Pinpoint the cell where the given text exists, returning its [X, Y] midpoint coordinate. 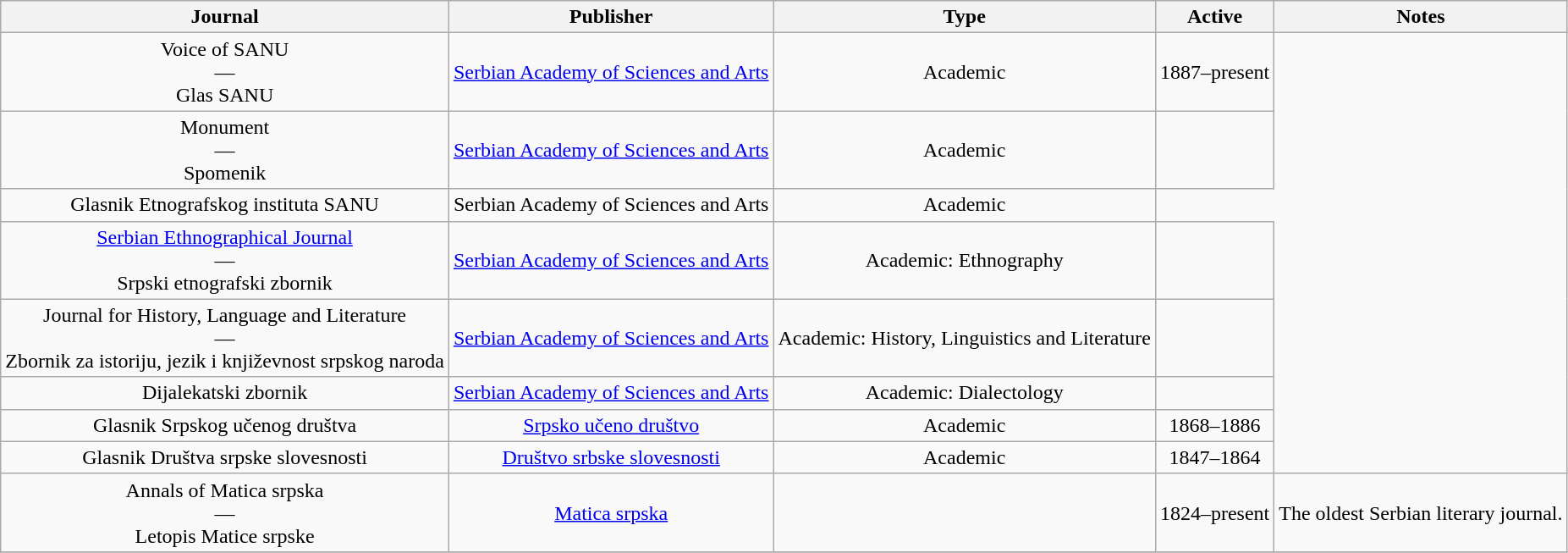
1847–1864 [1214, 457]
Academic: Dialectology [965, 393]
Journal [225, 17]
Academic: History, Linguistics and Literature [965, 338]
Active [1214, 17]
Type [965, 17]
Annals of Matica srpska — Letopis Matice srpske [225, 512]
Društvo srbske slovesnosti [611, 457]
Notes [1421, 17]
1887–present [1214, 72]
Academic: Ethnography [965, 260]
1824–present [1214, 512]
Dijalekatski zbornik [225, 393]
Srpsko učeno društvo [611, 425]
Glasnik Srpskog učenog društva [225, 425]
Glasnik Društva srpske slovesnosti [225, 457]
Serbian Ethnographical Journal — Srpski etnografski zbornik [225, 260]
Matica srpska [611, 512]
Journal for History, Language and Literature — Zbornik za istoriju, jezik i književnost srpskog naroda [225, 338]
Publisher [611, 17]
Glasnik Etnografskog instituta SANU [225, 205]
Monument — Spomenik [225, 150]
Voice of SANU — Glas SANU [225, 72]
1868–1886 [1214, 425]
The oldest Serbian literary journal. [1421, 512]
